Identify which cell holds the provided text, then report its (x, y) central coordinate. 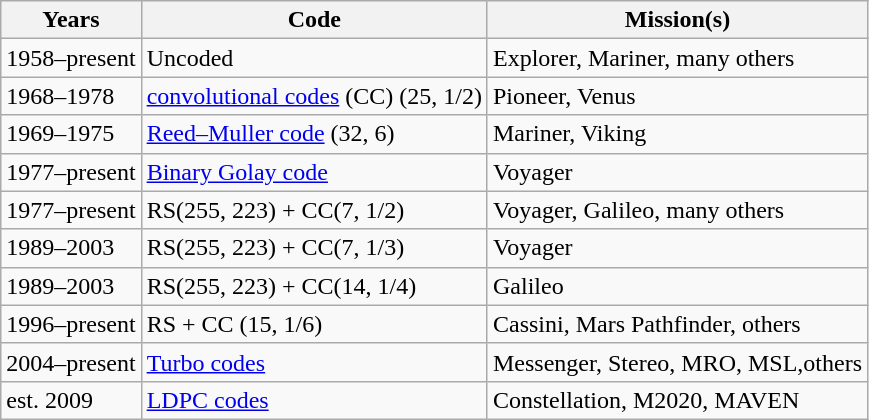
RS(255, 223) + CC(7, 1/2) (314, 210)
1969–1975 (71, 134)
Uncoded (314, 58)
RS + CC (15, 1/6) (314, 324)
Explorer, Mariner, many others (677, 58)
Turbo codes (314, 362)
RS(255, 223) + CC(7, 1/3) (314, 248)
convolutional codes (CC) (25, 1/2) (314, 96)
est. 2009 (71, 400)
1968–1978 (71, 96)
LDPC codes (314, 400)
Galileo (677, 286)
Binary Golay code (314, 172)
Reed–Muller code (32, 6) (314, 134)
RS(255, 223) + CC(14, 1/4) (314, 286)
Code (314, 20)
1996–present (71, 324)
Pioneer, Venus (677, 96)
1958–present (71, 58)
Mariner, Viking (677, 134)
Years (71, 20)
Messenger, Stereo, MRO, MSL,others (677, 362)
Constellation, M2020, MAVEN (677, 400)
Mission(s) (677, 20)
Cassini, Mars Pathfinder, others (677, 324)
Voyager, Galileo, many others (677, 210)
2004–present (71, 362)
